Output the [x, y] coordinate of the center of the cell containing the given text.  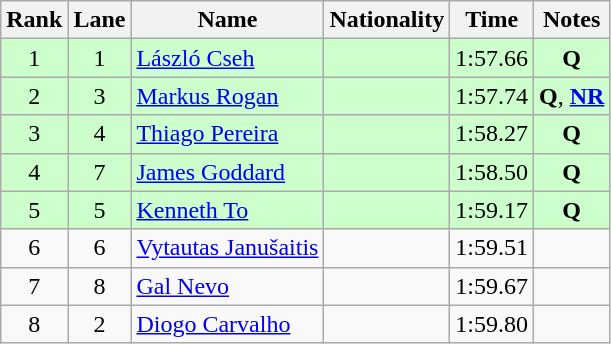
1:59.17 [492, 210]
1:57.66 [492, 58]
James Goddard [228, 172]
1:59.80 [492, 324]
1:59.51 [492, 248]
1:59.67 [492, 286]
Thiago Pereira [228, 134]
1:57.74 [492, 96]
1:58.27 [492, 134]
Kenneth To [228, 210]
Lane [100, 20]
Time [492, 20]
Name [228, 20]
Nationality [387, 20]
1:58.50 [492, 172]
Rank [34, 20]
Markus Rogan [228, 96]
Vytautas Janušaitis [228, 248]
László Cseh [228, 58]
Notes [571, 20]
Diogo Carvalho [228, 324]
Q, NR [571, 96]
Gal Nevo [228, 286]
